Locate the cell with the specified text and output its (x, y) center coordinate. 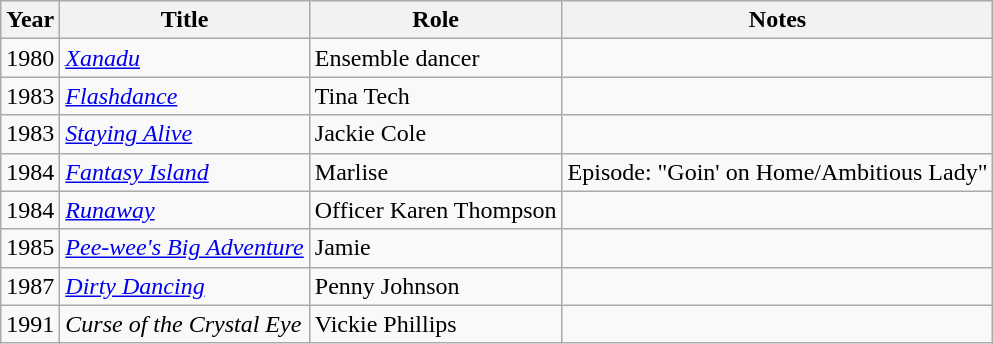
Jackie Cole (436, 134)
Flashdance (184, 96)
Ensemble dancer (436, 58)
1985 (30, 248)
Episode: "Goin' on Home/Ambitious Lady" (778, 172)
Staying Alive (184, 134)
Xanadu (184, 58)
Curse of the Crystal Eye (184, 324)
1980 (30, 58)
1991 (30, 324)
Title (184, 20)
Year (30, 20)
Role (436, 20)
Pee-wee's Big Adventure (184, 248)
Tina Tech (436, 96)
Dirty Dancing (184, 286)
1987 (30, 286)
Vickie Phillips (436, 324)
Marlise (436, 172)
Jamie (436, 248)
Notes (778, 20)
Runaway (184, 210)
Penny Johnson (436, 286)
Fantasy Island (184, 172)
Officer Karen Thompson (436, 210)
